Extract the [X, Y] coordinate from the center of the cell holding the provided text.  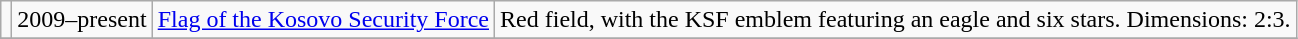
Flag of the Kosovo Security Force [323, 20]
2009–present [82, 20]
Red field, with the KSF emblem featuring an eagle and six stars. Dimensions: 2:3. [896, 20]
